Identify which cell holds the provided text, then report its [X, Y] central coordinate. 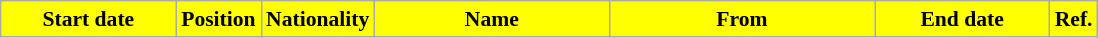
From [742, 19]
Ref. [1074, 19]
Name [492, 19]
Position [218, 19]
Start date [88, 19]
Nationality [318, 19]
End date [962, 19]
